Find where the given text appears and provide that cell's center as (X, Y) coordinate. 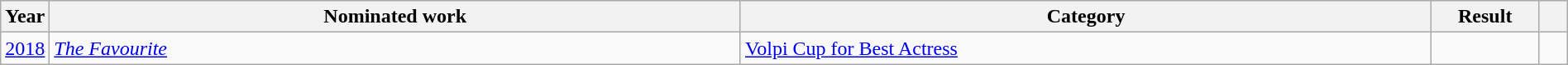
Category (1085, 17)
The Favourite (395, 48)
Nominated work (395, 17)
Volpi Cup for Best Actress (1085, 48)
2018 (25, 48)
Year (25, 17)
Result (1485, 17)
